Identify which cell holds the provided text, then report its (X, Y) central coordinate. 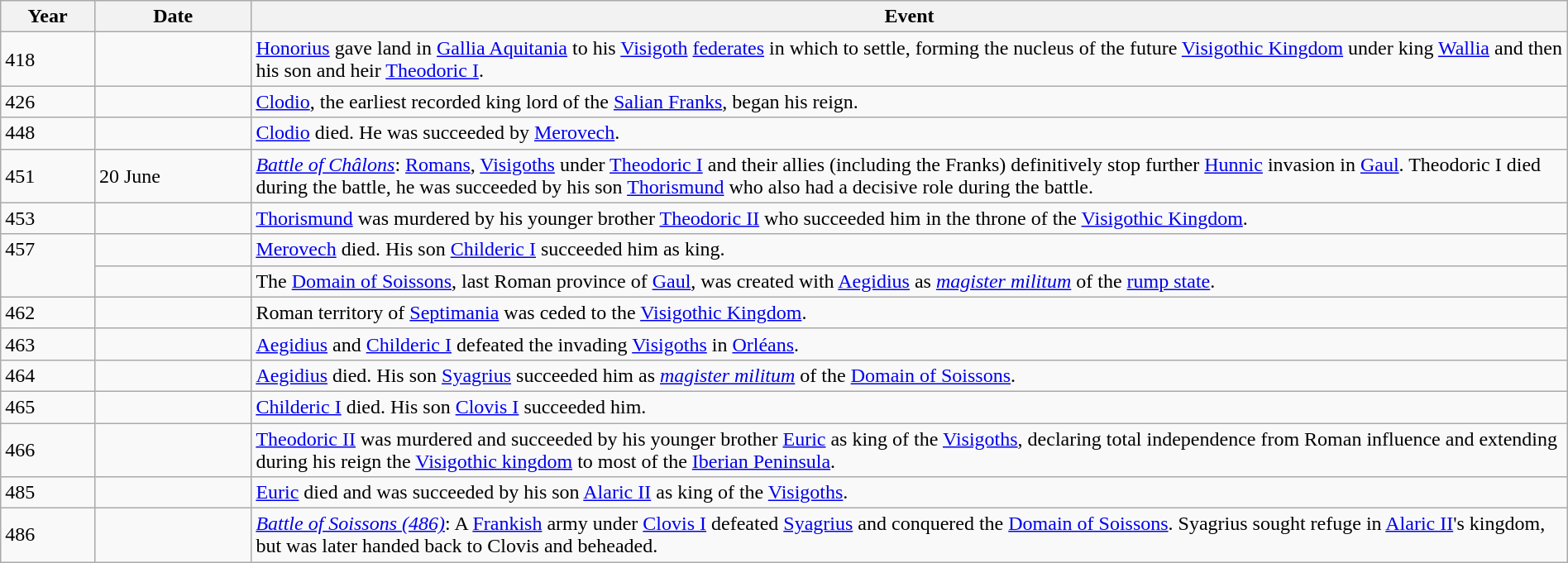
Roman territory of Septimania was ceded to the Visigothic Kingdom. (910, 313)
485 (48, 493)
465 (48, 407)
418 (48, 60)
Date (172, 17)
462 (48, 313)
464 (48, 375)
451 (48, 175)
466 (48, 450)
Year (48, 17)
Event (910, 17)
Euric died and was succeeded by his son Alaric II as king of the Visigoths. (910, 493)
Merovech died. His son Childeric I succeeded him as king. (910, 250)
463 (48, 344)
20 June (172, 175)
Childeric I died. His son Clovis I succeeded him. (910, 407)
453 (48, 218)
Thorismund was murdered by his younger brother Theodoric II who succeeded him in the throne of the Visigothic Kingdom. (910, 218)
426 (48, 102)
486 (48, 536)
457 (48, 265)
Clodio died. He was succeeded by Merovech. (910, 133)
448 (48, 133)
The Domain of Soissons, last Roman province of Gaul, was created with Aegidius as magister militum of the rump state. (910, 281)
Aegidius died. His son Syagrius succeeded him as magister militum of the Domain of Soissons. (910, 375)
Clodio, the earliest recorded king lord of the Salian Franks, began his reign. (910, 102)
Aegidius and Childeric I defeated the invading Visigoths in Orléans. (910, 344)
